Find where the given text appears and provide that cell's center as (X, Y) coordinate. 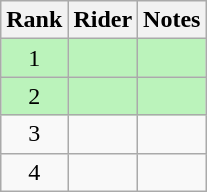
Rank (34, 20)
Notes (172, 20)
2 (34, 96)
4 (34, 172)
Rider (103, 20)
3 (34, 134)
1 (34, 58)
